Identify which cell holds the provided text, then report its [x, y] central coordinate. 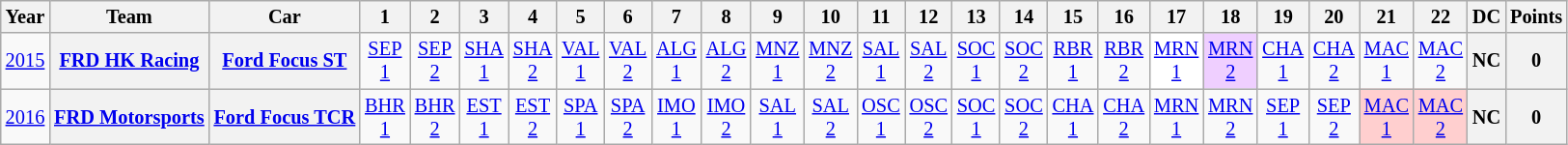
OSC1 [880, 117]
2015 [25, 61]
13 [977, 16]
3 [483, 16]
VAL1 [581, 61]
18 [1230, 16]
SPA2 [627, 117]
IMO1 [676, 117]
EST2 [533, 117]
VAL2 [627, 61]
RBR1 [1073, 61]
12 [928, 16]
FRD HK Racing [129, 61]
6 [627, 16]
1 [385, 16]
19 [1283, 16]
SPA1 [581, 117]
2016 [25, 117]
15 [1073, 16]
5 [581, 16]
MNZ2 [830, 61]
Points [1536, 16]
11 [880, 16]
ALG1 [676, 61]
14 [1023, 16]
Ford Focus TCR [286, 117]
9 [778, 16]
8 [727, 16]
BHR2 [435, 117]
OSC2 [928, 117]
4 [533, 16]
Car [286, 16]
10 [830, 16]
21 [1387, 16]
FRD Motorsports [129, 117]
Team [129, 16]
ALG2 [727, 61]
7 [676, 16]
EST1 [483, 117]
Ford Focus ST [286, 61]
Year [25, 16]
SHA2 [533, 61]
2 [435, 16]
16 [1123, 16]
SHA1 [483, 61]
BHR1 [385, 117]
RBR2 [1123, 61]
IMO2 [727, 117]
MNZ1 [778, 61]
DC [1486, 16]
17 [1176, 16]
20 [1334, 16]
22 [1441, 16]
